Determine the [X, Y] coordinate at the center of the cell enclosing the given text.  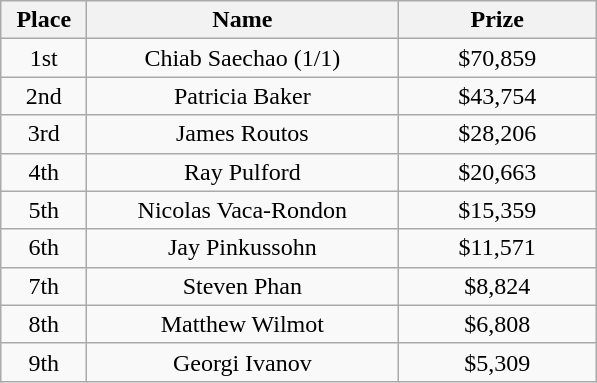
$8,824 [498, 286]
Place [44, 20]
7th [44, 286]
$28,206 [498, 134]
5th [44, 210]
$15,359 [498, 210]
$70,859 [498, 58]
9th [44, 362]
Nicolas Vaca-Rondon [242, 210]
1st [44, 58]
James Routos [242, 134]
$11,571 [498, 248]
Matthew Wilmot [242, 324]
$5,309 [498, 362]
$6,808 [498, 324]
Steven Phan [242, 286]
Chiab Saechao (1/1) [242, 58]
Georgi Ivanov [242, 362]
6th [44, 248]
$43,754 [498, 96]
Ray Pulford [242, 172]
Name [242, 20]
4th [44, 172]
3rd [44, 134]
Prize [498, 20]
2nd [44, 96]
8th [44, 324]
Jay Pinkussohn [242, 248]
$20,663 [498, 172]
Patricia Baker [242, 96]
